Output the [x, y] coordinate of the center of the cell containing the given text.  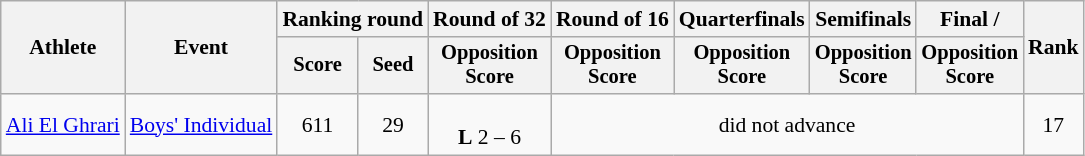
17 [1054, 124]
L 2 – 6 [490, 124]
Ali El Ghrari [63, 124]
Final / [970, 19]
Rank [1054, 48]
Seed [393, 66]
611 [318, 124]
Event [202, 48]
Round of 32 [490, 19]
Athlete [63, 48]
Boys' Individual [202, 124]
Score [318, 66]
did not advance [787, 124]
Semifinals [864, 19]
29 [393, 124]
Ranking round [352, 19]
Round of 16 [612, 19]
Quarterfinals [742, 19]
